Determine the [x, y] coordinate at the center of the cell enclosing the given text.  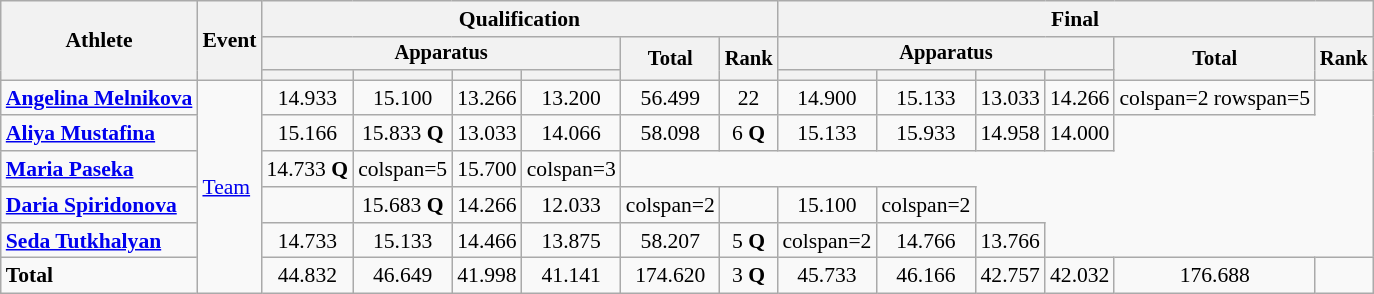
14.958 [1010, 134]
3 Q [749, 276]
15.166 [307, 134]
41.141 [572, 276]
15.700 [486, 169]
14.733 Q [307, 169]
176.688 [1214, 276]
14.466 [486, 241]
15.833 Q [402, 134]
14.933 [307, 98]
13.875 [572, 241]
colspan=3 [572, 169]
56.499 [670, 98]
45.733 [826, 276]
Qualification [519, 19]
58.207 [670, 241]
12.033 [572, 205]
46.649 [402, 276]
14.733 [307, 241]
41.998 [486, 276]
15.683 Q [402, 205]
46.166 [926, 276]
Aliya Mustafina [100, 134]
Final [1074, 19]
Seda Tutkhalyan [100, 241]
13.200 [572, 98]
Team [229, 187]
14.066 [572, 134]
colspan=5 [402, 169]
15.933 [926, 134]
6 Q [749, 134]
13.266 [486, 98]
22 [749, 98]
174.620 [670, 276]
58.098 [670, 134]
Daria Spiridonova [100, 205]
42.032 [1080, 276]
colspan=2 rowspan=5 [1214, 98]
Maria Paseka [100, 169]
5 Q [749, 241]
Event [229, 40]
13.766 [1010, 241]
14.900 [826, 98]
Angelina Melnikova [100, 98]
42.757 [1010, 276]
44.832 [307, 276]
Athlete [100, 40]
14.000 [1080, 134]
14.766 [926, 241]
